Determine the (X, Y) coordinate at the center of the cell enclosing the given text.  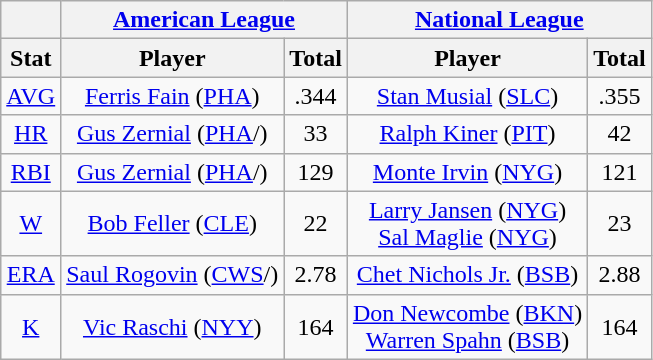
W (31, 224)
AVG (31, 96)
Ralph Kiner (PIT) (467, 134)
Chet Nichols Jr. (BSB) (467, 275)
American League (204, 20)
Larry Jansen (NYG)Sal Maglie (NYG) (467, 224)
ERA (31, 275)
22 (316, 224)
23 (620, 224)
Bob Feller (CLE) (172, 224)
42 (620, 134)
129 (316, 172)
33 (316, 134)
.344 (316, 96)
Vic Raschi (NYY) (172, 326)
K (31, 326)
Don Newcombe (BKN)Warren Spahn (BSB) (467, 326)
RBI (31, 172)
121 (620, 172)
2.78 (316, 275)
Stat (31, 58)
Saul Rogovin (CWS/) (172, 275)
2.88 (620, 275)
National League (499, 20)
.355 (620, 96)
Monte Irvin (NYG) (467, 172)
Stan Musial (SLC) (467, 96)
HR (31, 134)
Ferris Fain (PHA) (172, 96)
